Provide the [X, Y] coordinate of the cell's center where the given text is located.  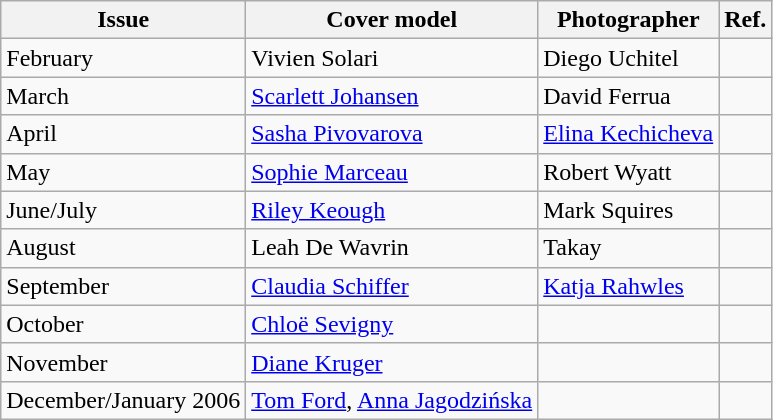
March [124, 96]
Mark Squires [628, 210]
June/July [124, 210]
April [124, 134]
Elina Kechicheva [628, 134]
Vivien Solari [392, 58]
Robert Wyatt [628, 172]
August [124, 248]
Riley Keough [392, 210]
May [124, 172]
Diego Uchitel [628, 58]
Scarlett Johansen [392, 96]
Katja Rahwles [628, 286]
September [124, 286]
Claudia Schiffer [392, 286]
December/January 2006 [124, 400]
February [124, 58]
Leah De Wavrin [392, 248]
Sasha Pivovarova [392, 134]
November [124, 362]
Issue [124, 20]
David Ferrua [628, 96]
Tom Ford, Anna Jagodzińska [392, 400]
October [124, 324]
Cover model [392, 20]
Photographer [628, 20]
Chloë Sevigny [392, 324]
Diane Kruger [392, 362]
Ref. [746, 20]
Sophie Marceau [392, 172]
Takay [628, 248]
